From the cell containing the given text, extract its center point as (X, Y) coordinate. 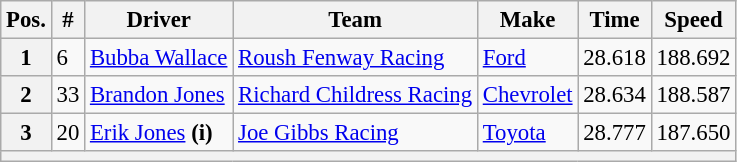
28.777 (614, 133)
20 (68, 133)
Joe Gibbs Racing (356, 133)
188.587 (694, 95)
Chevrolet (527, 95)
# (68, 20)
Driver (159, 20)
Bubba Wallace (159, 58)
Richard Childress Racing (356, 95)
Roush Fenway Racing (356, 58)
187.650 (694, 133)
Speed (694, 20)
Team (356, 20)
Ford (527, 58)
3 (26, 133)
2 (26, 95)
28.618 (614, 58)
Erik Jones (i) (159, 133)
Time (614, 20)
1 (26, 58)
28.634 (614, 95)
188.692 (694, 58)
33 (68, 95)
6 (68, 58)
Make (527, 20)
Pos. (26, 20)
Brandon Jones (159, 95)
Toyota (527, 133)
